Capture the cell that displays the provided text and extract its (X, Y) central coordinate. 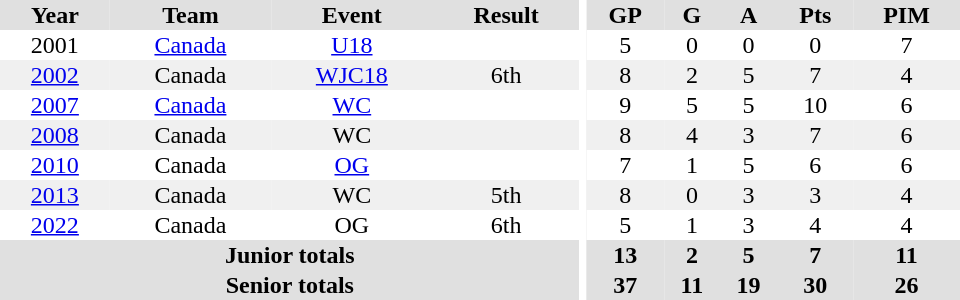
Year (55, 15)
Result (506, 15)
Event (352, 15)
Senior totals (290, 285)
10 (816, 105)
2013 (55, 195)
2007 (55, 105)
13 (625, 255)
WJC18 (352, 75)
2001 (55, 45)
2008 (55, 135)
26 (906, 285)
2010 (55, 165)
A (749, 15)
GP (625, 15)
5th (506, 195)
30 (816, 285)
9 (625, 105)
U18 (352, 45)
Pts (816, 15)
19 (749, 285)
PIM (906, 15)
G (692, 15)
2002 (55, 75)
Team (190, 15)
2022 (55, 225)
37 (625, 285)
Junior totals (290, 255)
